From the cell containing the given text, extract its center point as (x, y) coordinate. 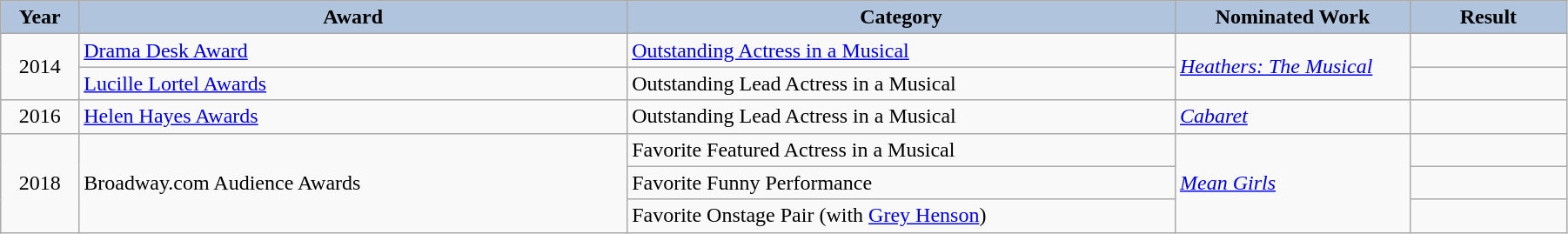
Cabaret (1292, 117)
Award (353, 17)
Category (901, 17)
Helen Hayes Awards (353, 117)
Favorite Onstage Pair (with Grey Henson) (901, 216)
Year (40, 17)
Drama Desk Award (353, 50)
Mean Girls (1292, 183)
Result (1488, 17)
Favorite Funny Performance (901, 183)
Lucille Lortel Awards (353, 84)
Nominated Work (1292, 17)
Heathers: The Musical (1292, 67)
2016 (40, 117)
Favorite Featured Actress in a Musical (901, 150)
2018 (40, 183)
2014 (40, 67)
Outstanding Actress in a Musical (901, 50)
Broadway.com Audience Awards (353, 183)
